Determine the (X, Y) coordinate at the center of the cell enclosing the given text.  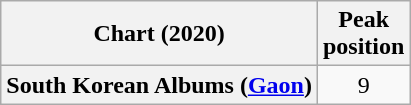
South Korean Albums (Gaon) (160, 85)
Peakposition (363, 34)
Chart (2020) (160, 34)
9 (363, 85)
